Search for the cell housing the specified text and yield its [X, Y] center coordinate. 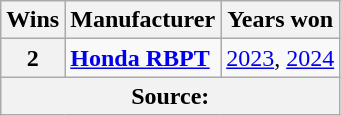
Source: [170, 96]
Wins [33, 20]
2 [33, 58]
Manufacturer [143, 20]
Honda RBPT [143, 58]
2023, 2024 [280, 58]
Years won [280, 20]
